Return the (x, y) coordinate for the center point of the cell that contains the specified text.  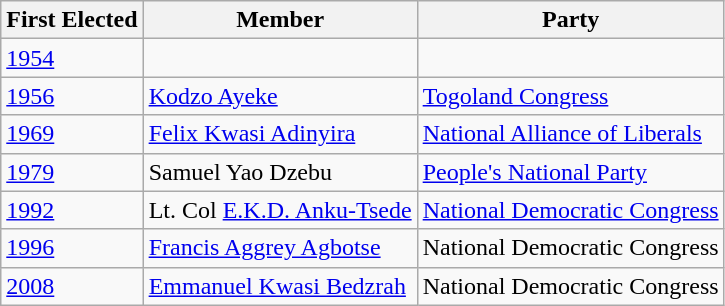
Samuel Yao Dzebu (280, 172)
Kodzo Ayeke (280, 96)
First Elected (72, 20)
Togoland Congress (570, 96)
1992 (72, 210)
People's National Party (570, 172)
Francis Aggrey Agbotse (280, 248)
National Alliance of Liberals (570, 134)
Emmanuel Kwasi Bedzrah (280, 286)
Lt. Col E.K.D. Anku-Tsede (280, 210)
Party (570, 20)
1979 (72, 172)
1954 (72, 58)
1956 (72, 96)
1996 (72, 248)
Felix Kwasi Adinyira (280, 134)
1969 (72, 134)
Member (280, 20)
2008 (72, 286)
